Locate the cell with the specified text and output its [X, Y] center coordinate. 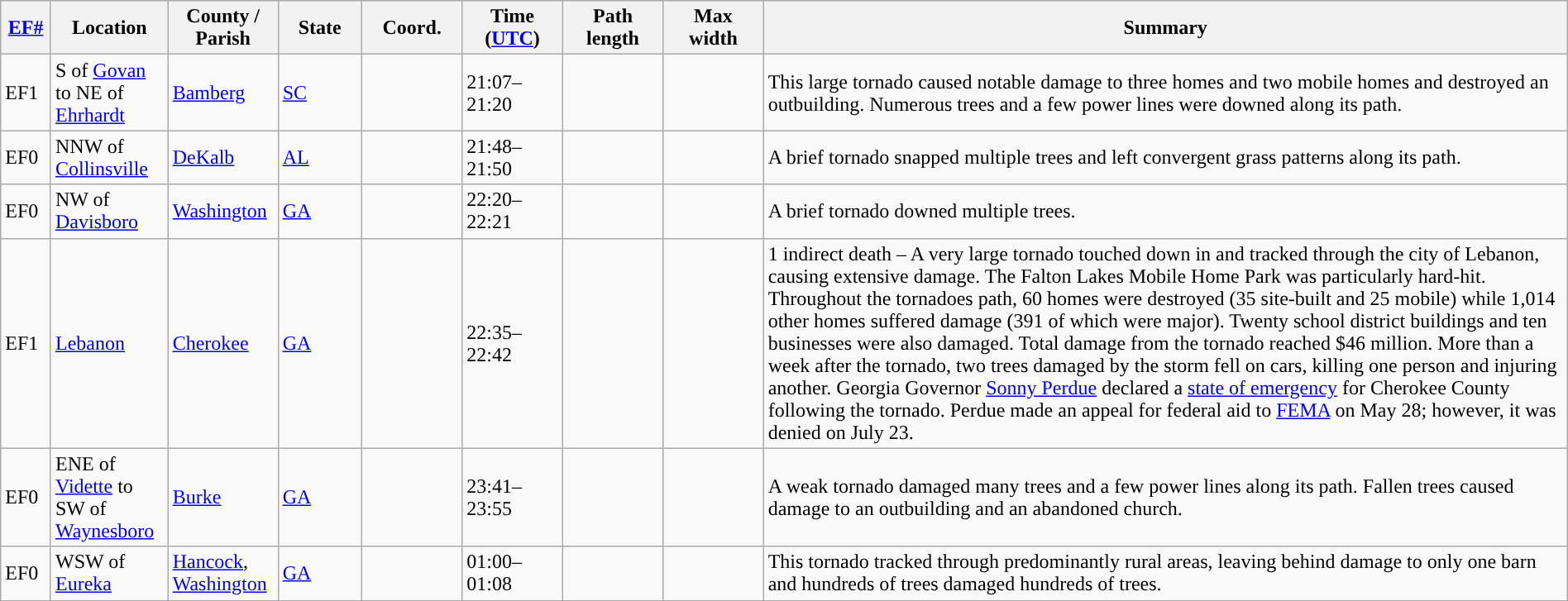
NW of Davisboro [109, 212]
A brief tornado downed multiple trees. [1165, 212]
23:41–23:55 [513, 498]
21:48–21:50 [513, 157]
01:00–01:08 [513, 574]
S of Govan to NE of Ehrhardt [109, 93]
DeKalb [223, 157]
Hancock, Washington [223, 574]
Path length [612, 28]
State [319, 28]
Burke [223, 498]
21:07–21:20 [513, 93]
WSW of Eureka [109, 574]
Time (UTC) [513, 28]
Location [109, 28]
Summary [1165, 28]
A brief tornado snapped multiple trees and left convergent grass patterns along its path. [1165, 157]
County / Parish [223, 28]
This tornado tracked through predominantly rural areas, leaving behind damage to only one barn and hundreds of trees damaged hundreds of trees. [1165, 574]
22:35–22:42 [513, 343]
AL [319, 157]
Cherokee [223, 343]
Lebanon [109, 343]
SC [319, 93]
EF# [26, 28]
22:20–22:21 [513, 212]
Max width [713, 28]
Bamberg [223, 93]
Washington [223, 212]
Coord. [412, 28]
NNW of Collinsville [109, 157]
A weak tornado damaged many trees and a few power lines along its path. Fallen trees caused damage to an outbuilding and an abandoned church. [1165, 498]
ENE of Vidette to SW of Waynesboro [109, 498]
